Return the [x, y] coordinate for the center point of the cell that contains the specified text.  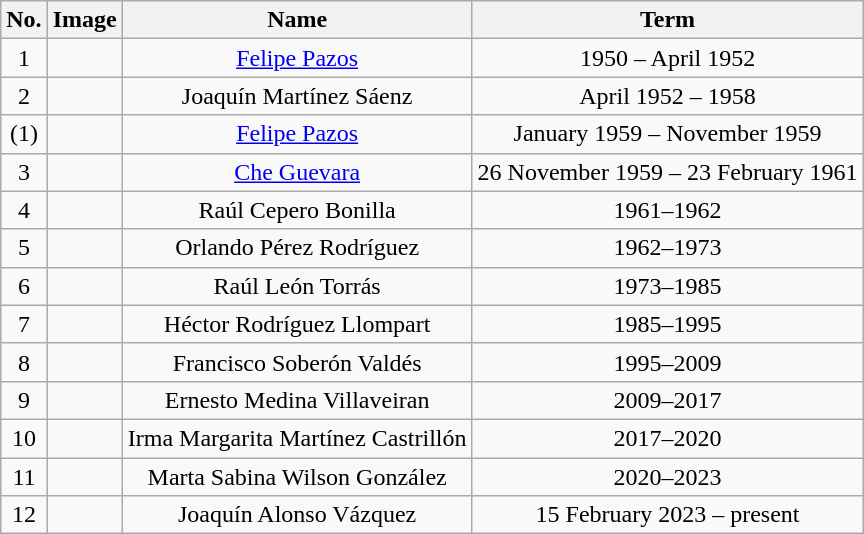
Orlando Pérez Rodríguez [297, 248]
Francisco Soberón Valdés [297, 362]
1973–1985 [668, 286]
12 [24, 515]
15 February 2023 – present [668, 515]
Che Guevara [297, 172]
2 [24, 96]
Term [668, 20]
2017–2020 [668, 438]
1985–1995 [668, 324]
6 [24, 286]
Héctor Rodríguez Llompart [297, 324]
1950 – April 1952 [668, 58]
7 [24, 324]
April 1952 – 1958 [668, 96]
8 [24, 362]
1 [24, 58]
Image [84, 20]
3 [24, 172]
Marta Sabina Wilson González [297, 477]
Name [297, 20]
January 1959 – November 1959 [668, 134]
Raúl Cepero Bonilla [297, 210]
1962–1973 [668, 248]
2020–2023 [668, 477]
Ernesto Medina Villaveiran [297, 400]
9 [24, 400]
1961–1962 [668, 210]
11 [24, 477]
Raúl León Torrás [297, 286]
4 [24, 210]
No. [24, 20]
5 [24, 248]
2009–2017 [668, 400]
26 November 1959 – 23 February 1961 [668, 172]
Joaquín Alonso Vázquez [297, 515]
1995–2009 [668, 362]
Joaquín Martínez Sáenz [297, 96]
10 [24, 438]
Irma Margarita Martínez Castrillón [297, 438]
(1) [24, 134]
